Detect which cell encompasses the target text, then output its (x, y) center coordinate. 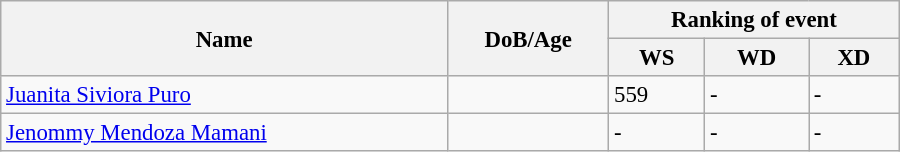
WD (757, 58)
559 (657, 95)
XD (854, 58)
Juanita Siviora Puro (224, 95)
WS (657, 58)
Jenommy Mendoza Mamani (224, 133)
Name (224, 38)
DoB/Age (528, 38)
Ranking of event (754, 20)
